Capture the cell that displays the provided text and extract its [X, Y] central coordinate. 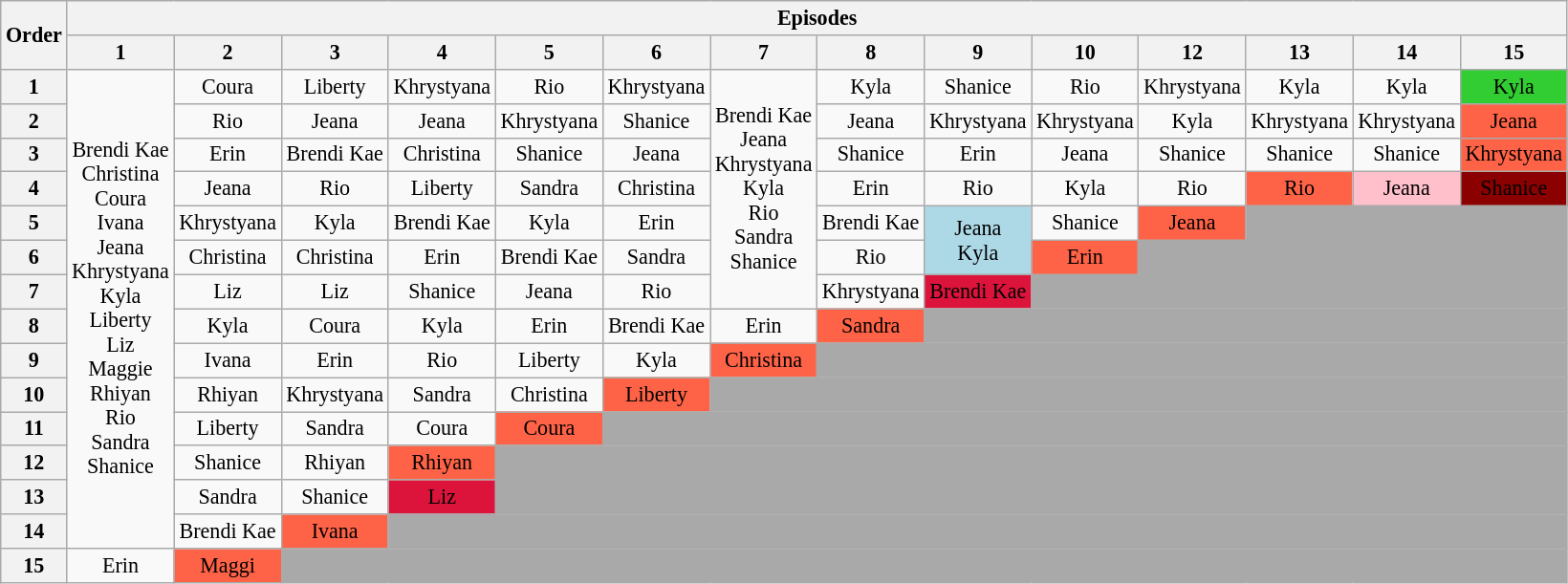
Brendi KaeChristinaCouraIvanaJeanaKhrystyanaKylaLibertyLizMaggieRhiyanRioSandraShanice [120, 308]
JeanaKyla [978, 240]
Order [34, 34]
11 [34, 428]
Brendi KaeJeanaKhrystyanaKylaRioSandraShanice [764, 189]
Maggi [228, 565]
Episodes [817, 17]
